Find where the given text appears and provide that cell's center as [x, y] coordinate. 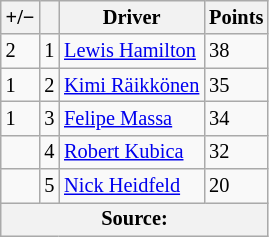
4 [49, 152]
34 [236, 118]
Source: [135, 219]
5 [49, 186]
Lewis Hamilton [132, 51]
3 [49, 118]
Robert Kubica [132, 152]
Nick Heidfeld [132, 186]
35 [236, 85]
32 [236, 152]
38 [236, 51]
Driver [132, 17]
+/− [20, 17]
Felipe Massa [132, 118]
Kimi Räikkönen [132, 85]
20 [236, 186]
Points [236, 17]
